Return the [X, Y] coordinate for the center point of the cell that contains the specified text.  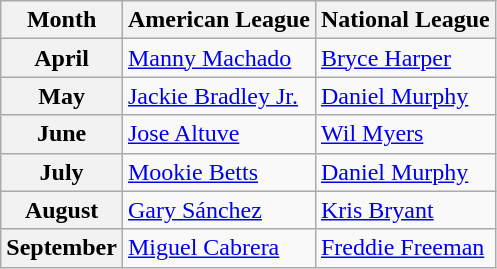
August [62, 210]
Wil Myers [405, 134]
Kris Bryant [405, 210]
Freddie Freeman [405, 248]
Miguel Cabrera [218, 248]
June [62, 134]
Manny Machado [218, 58]
Month [62, 20]
Mookie Betts [218, 172]
July [62, 172]
May [62, 96]
Bryce Harper [405, 58]
April [62, 58]
Jose Altuve [218, 134]
Gary Sánchez [218, 210]
September [62, 248]
American League [218, 20]
Jackie Bradley Jr. [218, 96]
National League [405, 20]
